Extract the (x, y) coordinate from the center of the cell holding the provided text.  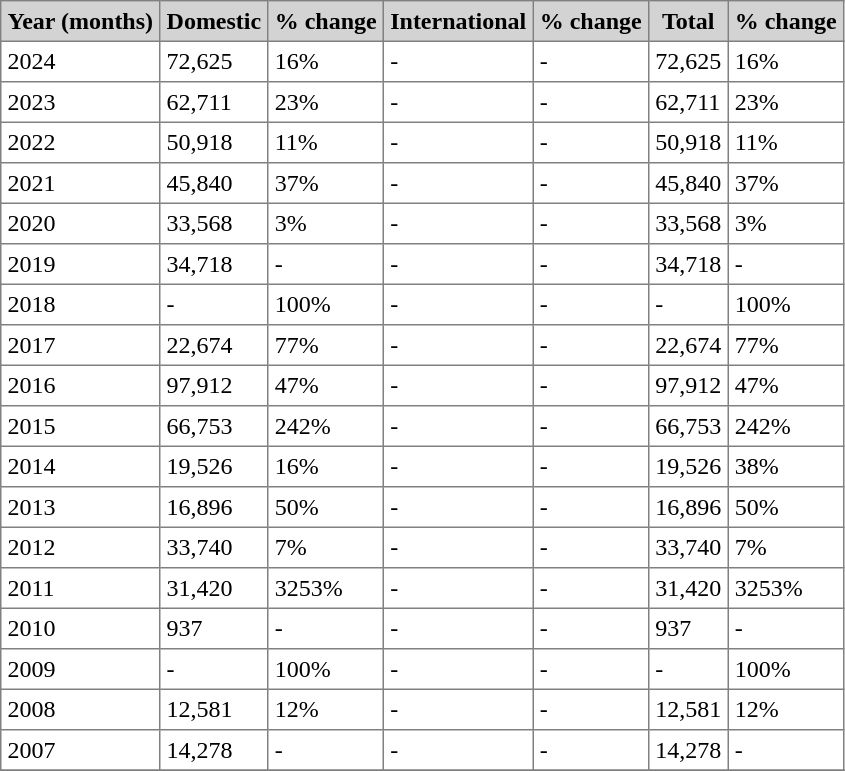
2016 (80, 385)
Year (months) (80, 21)
2013 (80, 507)
International (458, 21)
Domestic (214, 21)
2022 (80, 142)
2009 (80, 669)
2021 (80, 183)
2008 (80, 709)
2010 (80, 628)
2018 (80, 304)
2024 (80, 61)
2012 (80, 547)
2015 (80, 426)
Total (688, 21)
2017 (80, 345)
38% (786, 466)
2014 (80, 466)
2011 (80, 588)
2019 (80, 264)
2007 (80, 750)
2020 (80, 223)
2023 (80, 102)
